Find where the given text appears and provide that cell's center as (X, Y) coordinate. 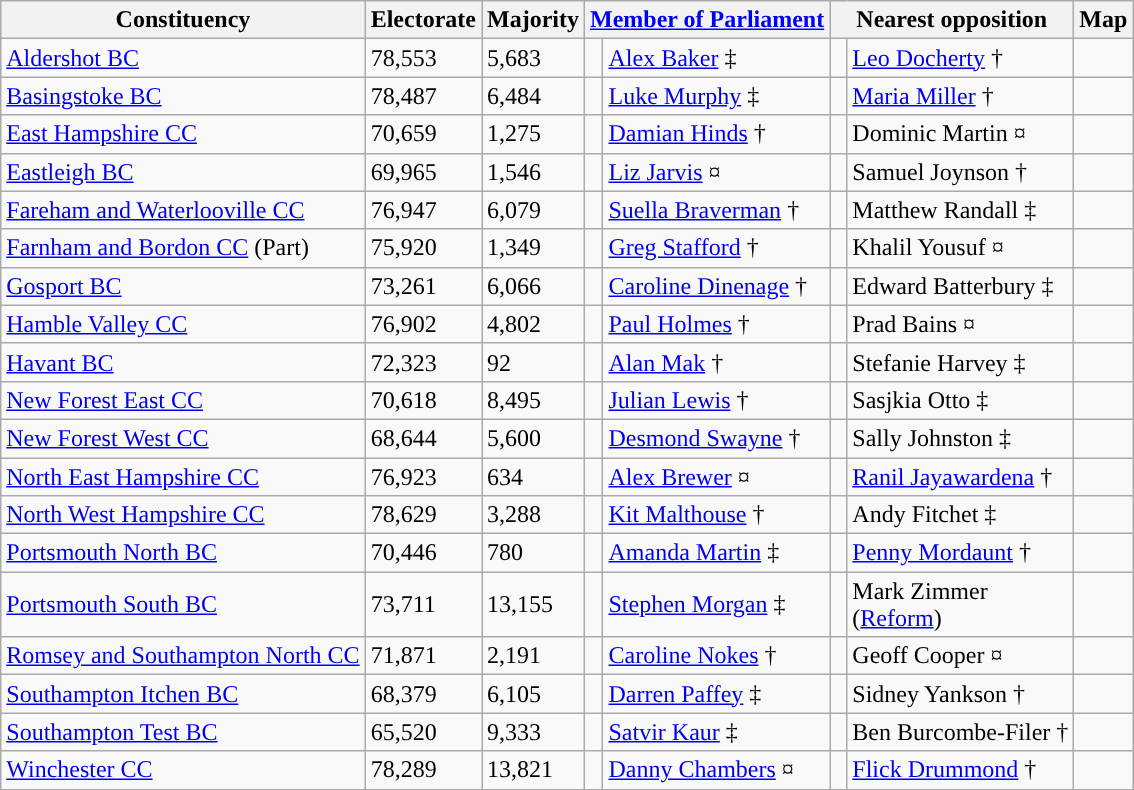
Geoff Cooper ¤ (960, 656)
Caroline Nokes † (716, 656)
13,155 (534, 604)
69,965 (423, 172)
76,902 (423, 324)
Portsmouth South BC (183, 604)
Winchester CC (183, 770)
Gosport BC (183, 286)
76,947 (423, 210)
Flick Drummond † (960, 770)
1,349 (534, 248)
Ben Burcombe-Filer † (960, 732)
Satvir Kaur ‡ (716, 732)
Portsmouth North BC (183, 553)
Stefanie Harvey ‡ (960, 362)
Matthew Randall ‡ (960, 210)
Penny Mordaunt † (960, 553)
780 (534, 553)
Danny Chambers ¤ (716, 770)
Maria Miller † (960, 96)
Dominic Martin ¤ (960, 134)
Greg Stafford † (716, 248)
Alex Brewer ¤ (716, 477)
Alex Baker ‡ (716, 58)
70,618 (423, 400)
3,288 (534, 515)
Ranil Jayawardena † (960, 477)
Stephen Morgan ‡ (716, 604)
East Hampshire CC (183, 134)
Basingstoke BC (183, 96)
Eastleigh BC (183, 172)
Andy Fitchet ‡ (960, 515)
Liz Jarvis ¤ (716, 172)
68,379 (423, 694)
78,553 (423, 58)
Map (1104, 20)
Romsey and Southampton North CC (183, 656)
6,079 (534, 210)
Electorate (423, 20)
71,871 (423, 656)
1,275 (534, 134)
76,923 (423, 477)
Khalil Yousuf ¤ (960, 248)
1,546 (534, 172)
Alan Mak † (716, 362)
Darren Paffey ‡ (716, 694)
Desmond Swayne † (716, 438)
Suella Braverman † (716, 210)
8,495 (534, 400)
Luke Murphy ‡ (716, 96)
New Forest West CC (183, 438)
Sally Johnston ‡ (960, 438)
Amanda Martin ‡ (716, 553)
634 (534, 477)
Fareham and Waterlooville CC (183, 210)
Member of Parliament (708, 20)
6,066 (534, 286)
5,600 (534, 438)
5,683 (534, 58)
Samuel Joynson † (960, 172)
72,323 (423, 362)
6,484 (534, 96)
Caroline Dinenage † (716, 286)
Kit Malthouse † (716, 515)
Farnham and Bordon CC (Part) (183, 248)
73,711 (423, 604)
Mark Zimmer(Reform) (960, 604)
Nearest opposition (952, 20)
68,644 (423, 438)
Hamble Valley CC (183, 324)
Aldershot BC (183, 58)
73,261 (423, 286)
78,289 (423, 770)
70,659 (423, 134)
Paul Holmes † (716, 324)
4,802 (534, 324)
75,920 (423, 248)
Southampton Itchen BC (183, 694)
Southampton Test BC (183, 732)
Constituency (183, 20)
2,191 (534, 656)
Julian Lewis † (716, 400)
Prad Bains ¤ (960, 324)
Edward Batterbury ‡ (960, 286)
North East Hampshire CC (183, 477)
Leo Docherty † (960, 58)
70,446 (423, 553)
Majority (534, 20)
North West Hampshire CC (183, 515)
13,821 (534, 770)
Sasjkia Otto ‡ (960, 400)
9,333 (534, 732)
78,487 (423, 96)
78,629 (423, 515)
65,520 (423, 732)
New Forest East CC (183, 400)
Havant BC (183, 362)
92 (534, 362)
Sidney Yankson † (960, 694)
6,105 (534, 694)
Damian Hinds † (716, 134)
